Identify which cell holds the provided text, then report its (x, y) central coordinate. 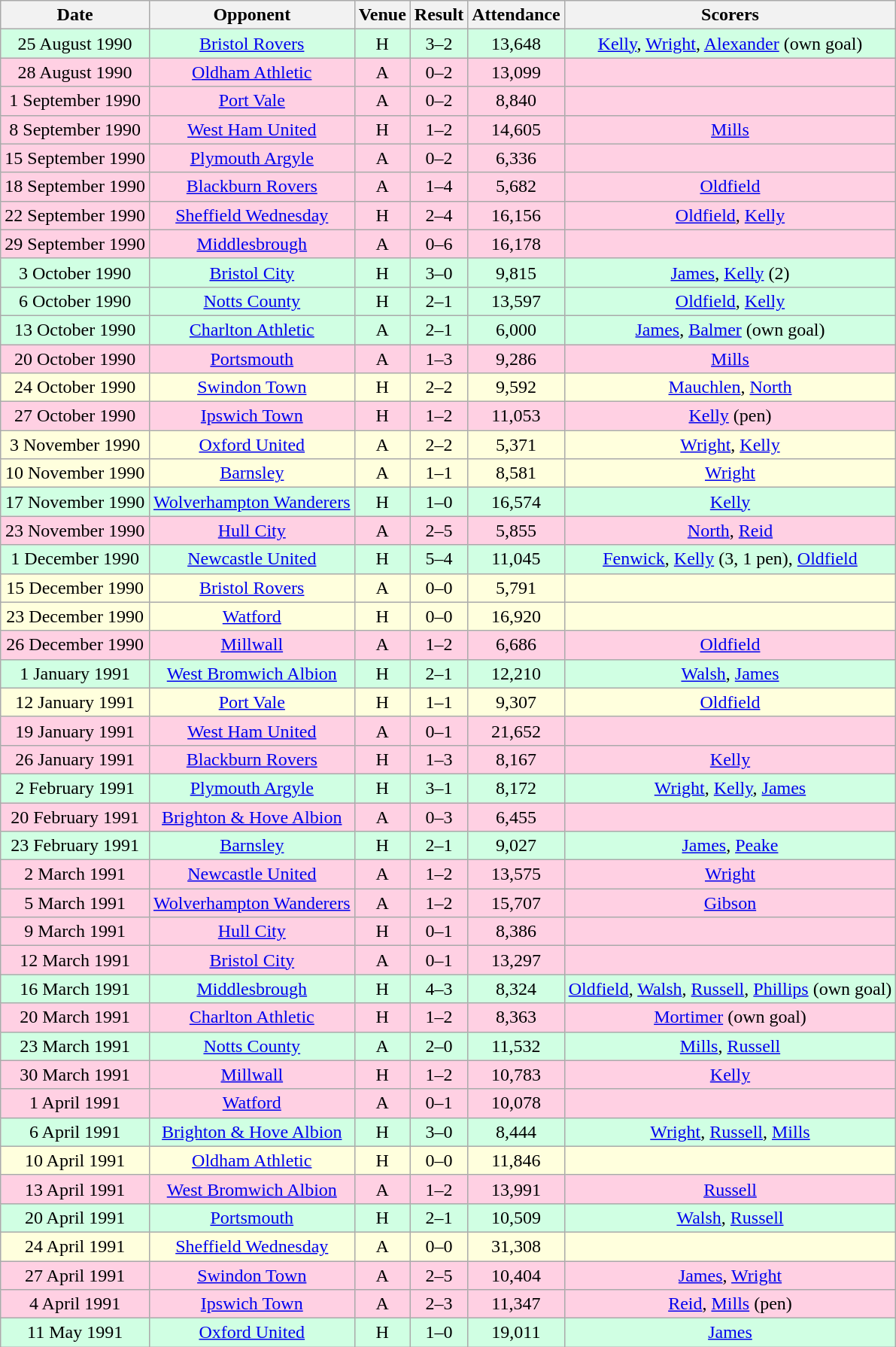
5,855 (516, 531)
20 February 1991 (75, 816)
Russell (730, 1189)
3 October 1990 (75, 272)
11,846 (516, 1160)
13 October 1990 (75, 330)
22 September 1990 (75, 215)
8,167 (516, 759)
15 September 1990 (75, 158)
Wright, Kelly, James (730, 788)
13,648 (516, 44)
10,509 (516, 1218)
9 March 1991 (75, 932)
20 October 1990 (75, 359)
11 May 1991 (75, 1333)
Attendance (516, 15)
0–6 (439, 244)
1 April 1991 (75, 1103)
8,386 (516, 932)
6,455 (516, 816)
12 January 1991 (75, 702)
0–3 (439, 816)
Walsh, Russell (730, 1218)
James, Balmer (own goal) (730, 330)
1 December 1990 (75, 559)
10,783 (516, 1075)
6,000 (516, 330)
26 January 1991 (75, 759)
27 April 1991 (75, 1276)
2 February 1991 (75, 788)
24 April 1991 (75, 1246)
15,707 (516, 903)
5 March 1991 (75, 903)
5–4 (439, 559)
Wright, Russell, Mills (730, 1132)
16,156 (516, 215)
9,815 (516, 272)
James, Peake (730, 846)
North, Reid (730, 531)
8,840 (516, 101)
6 October 1990 (75, 301)
16,574 (516, 502)
11,053 (516, 416)
16 March 1991 (75, 989)
8 September 1990 (75, 129)
8,172 (516, 788)
James (730, 1333)
13,597 (516, 301)
23 March 1991 (75, 1046)
16,920 (516, 616)
9,307 (516, 702)
8,363 (516, 1017)
5,682 (516, 187)
1 January 1991 (75, 673)
8,581 (516, 473)
26 December 1990 (75, 645)
1–4 (439, 187)
21,652 (516, 731)
4 April 1991 (75, 1304)
James, Wright (730, 1276)
13 April 1991 (75, 1189)
13,297 (516, 960)
13,575 (516, 874)
6,686 (516, 645)
9,592 (516, 388)
10,078 (516, 1103)
Wright, Kelly (730, 445)
Walsh, James (730, 673)
11,045 (516, 559)
3–2 (439, 44)
Oldfield, Walsh, Russell, Phillips (own goal) (730, 989)
11,532 (516, 1046)
Result (439, 15)
Mauchlen, North (730, 388)
Mortimer (own goal) (730, 1017)
3–1 (439, 788)
15 December 1990 (75, 588)
9,286 (516, 359)
13,099 (516, 72)
3 November 1990 (75, 445)
10,404 (516, 1276)
28 August 1990 (75, 72)
8,324 (516, 989)
25 August 1990 (75, 44)
23 December 1990 (75, 616)
Mills, Russell (730, 1046)
19 January 1991 (75, 731)
9,027 (516, 846)
2–3 (439, 1304)
20 April 1991 (75, 1218)
11,347 (516, 1304)
29 September 1990 (75, 244)
18 September 1990 (75, 187)
13,991 (516, 1189)
2–4 (439, 215)
Kelly, Wright, Alexander (own goal) (730, 44)
27 October 1990 (75, 416)
12,210 (516, 673)
James, Kelly (2) (730, 272)
6 April 1991 (75, 1132)
2 March 1991 (75, 874)
10 April 1991 (75, 1160)
Fenwick, Kelly (3, 1 pen), Oldfield (730, 559)
Kelly (pen) (730, 416)
24 October 1990 (75, 388)
23 February 1991 (75, 846)
2–0 (439, 1046)
17 November 1990 (75, 502)
10 November 1990 (75, 473)
20 March 1991 (75, 1017)
Date (75, 15)
5,791 (516, 588)
6,336 (516, 158)
8,444 (516, 1132)
30 March 1991 (75, 1075)
23 November 1990 (75, 531)
5,371 (516, 445)
12 March 1991 (75, 960)
31,308 (516, 1246)
Gibson (730, 903)
Opponent (251, 15)
14,605 (516, 129)
Reid, Mills (pen) (730, 1304)
4–3 (439, 989)
Scorers (730, 15)
Venue (382, 15)
1 September 1990 (75, 101)
16,178 (516, 244)
19,011 (516, 1333)
